Return [x, y] of the center of cell containing provided text 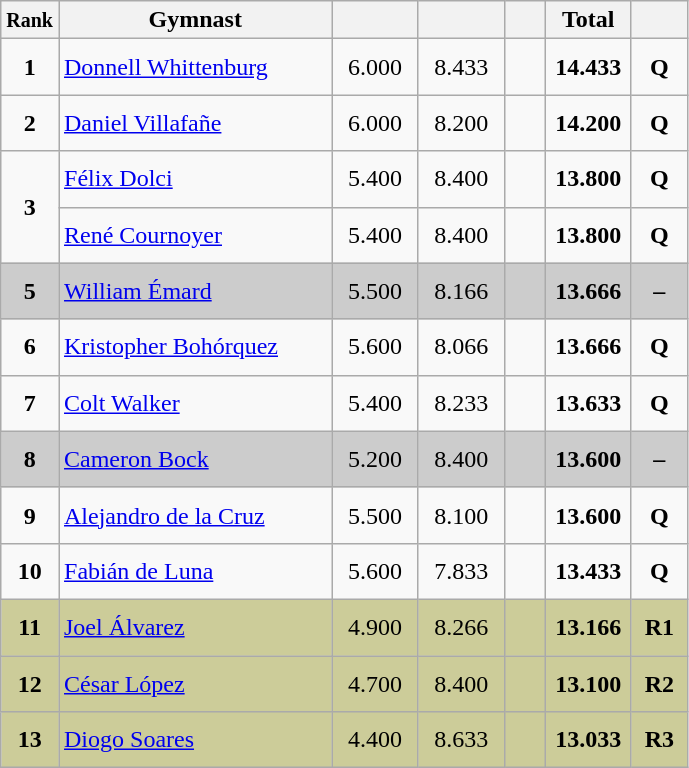
R2 [659, 684]
William Émard [195, 291]
7.833 [461, 571]
8.166 [461, 291]
5 [30, 291]
Total [588, 20]
10 [30, 571]
13.433 [588, 571]
Daniel Villafañe [195, 123]
8.433 [461, 67]
4.700 [375, 684]
R3 [659, 740]
Gymnast [195, 20]
4.900 [375, 627]
R1 [659, 627]
8.066 [461, 347]
8.233 [461, 403]
4.400 [375, 740]
6 [30, 347]
8.200 [461, 123]
8.100 [461, 515]
César López [195, 684]
Diogo Soares [195, 740]
1 [30, 67]
13.633 [588, 403]
14.433 [588, 67]
Colt Walker [195, 403]
13 [30, 740]
Fabián de Luna [195, 571]
Joel Álvarez [195, 627]
8 [30, 459]
Alejandro de la Cruz [195, 515]
5.200 [375, 459]
9 [30, 515]
13.100 [588, 684]
8.266 [461, 627]
Rank [30, 20]
13.166 [588, 627]
12 [30, 684]
11 [30, 627]
14.200 [588, 123]
7 [30, 403]
13.033 [588, 740]
Félix Dolci [195, 179]
Donnell Whittenburg [195, 67]
Cameron Bock [195, 459]
3 [30, 207]
2 [30, 123]
Kristopher Bohórquez [195, 347]
René Cournoyer [195, 235]
8.633 [461, 740]
